Pinpoint the cell where the given text exists, returning its (x, y) midpoint coordinate. 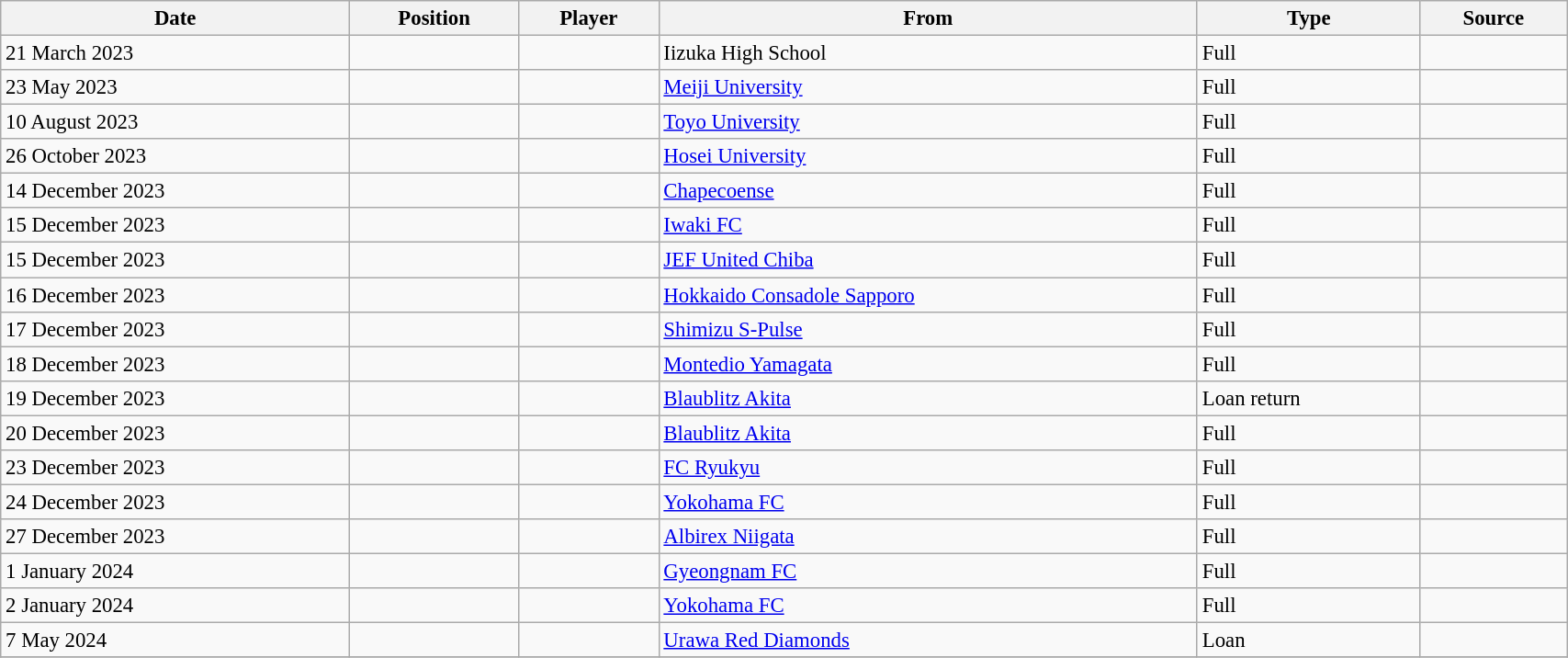
23 December 2023 (175, 468)
Gyeongnam FC (928, 571)
21 March 2023 (175, 53)
Hosei University (928, 156)
Loan (1308, 641)
14 December 2023 (175, 191)
Iizuka High School (928, 53)
Albirex Niigata (928, 537)
Loan return (1308, 398)
24 December 2023 (175, 502)
18 December 2023 (175, 364)
2 January 2024 (175, 606)
Type (1308, 18)
20 December 2023 (175, 433)
26 October 2023 (175, 156)
17 December 2023 (175, 329)
23 May 2023 (175, 87)
19 December 2023 (175, 398)
Chapecoense (928, 191)
27 December 2023 (175, 537)
Player (590, 18)
Date (175, 18)
1 January 2024 (175, 571)
Montedio Yamagata (928, 364)
FC Ryukyu (928, 468)
Shimizu S-Pulse (928, 329)
Hokkaido Consadole Sapporo (928, 295)
Toyo University (928, 122)
Iwaki FC (928, 225)
10 August 2023 (175, 122)
16 December 2023 (175, 295)
7 May 2024 (175, 641)
From (928, 18)
Position (434, 18)
Meiji University (928, 87)
Source (1494, 18)
Urawa Red Diamonds (928, 641)
JEF United Chiba (928, 260)
